For the text-containing cell, return its midpoint in (x, y) coordinate format. 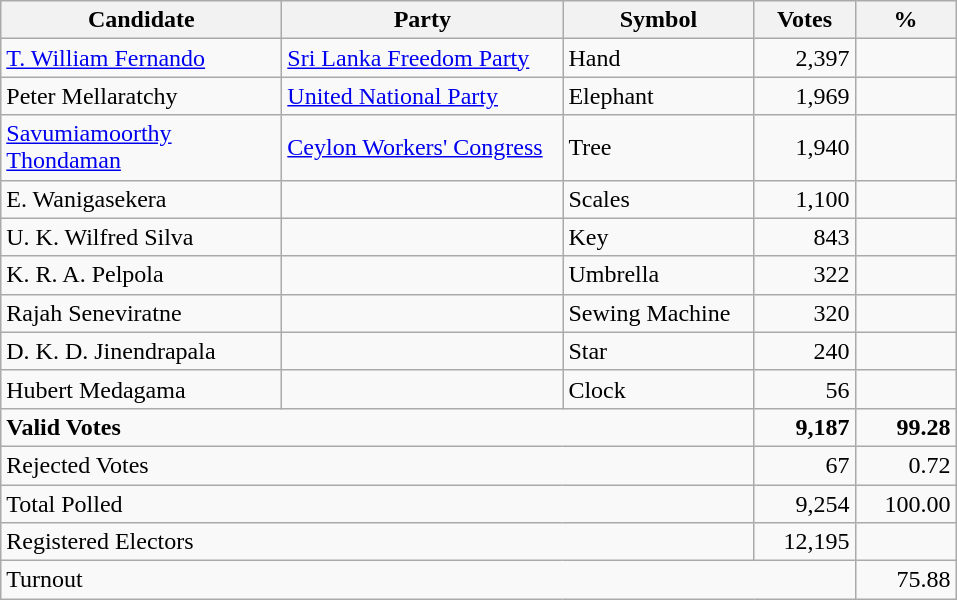
% (906, 20)
12,195 (804, 542)
843 (804, 237)
Savumiamoorthy Thondaman (142, 148)
Star (658, 351)
Peter Mellaratchy (142, 96)
Rejected Votes (378, 465)
67 (804, 465)
9,187 (804, 427)
1,969 (804, 96)
Total Polled (378, 503)
Elephant (658, 96)
2,397 (804, 58)
240 (804, 351)
Symbol (658, 20)
D. K. D. Jinendrapala (142, 351)
99.28 (906, 427)
Sewing Machine (658, 313)
Tree (658, 148)
Clock (658, 389)
1,940 (804, 148)
K. R. A. Pelpola (142, 275)
Candidate (142, 20)
T. William Fernando (142, 58)
Rajah Seneviratne (142, 313)
Turnout (428, 580)
E. Wanigasekera (142, 199)
Votes (804, 20)
0.72 (906, 465)
Sri Lanka Freedom Party (422, 58)
Scales (658, 199)
Valid Votes (378, 427)
Party (422, 20)
Hand (658, 58)
United National Party (422, 96)
322 (804, 275)
Umbrella (658, 275)
Key (658, 237)
100.00 (906, 503)
Registered Electors (378, 542)
320 (804, 313)
U. K. Wilfred Silva (142, 237)
75.88 (906, 580)
9,254 (804, 503)
56 (804, 389)
Hubert Medagama (142, 389)
1,100 (804, 199)
Ceylon Workers' Congress (422, 148)
